Pinpoint the cell where the given text exists, returning its [X, Y] midpoint coordinate. 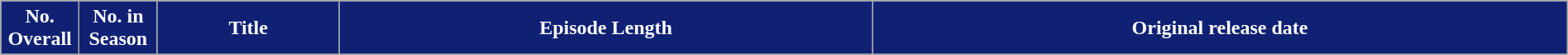
Title [248, 28]
No. in Season [117, 28]
No. Overall [40, 28]
Episode Length [605, 28]
Original release date [1220, 28]
